For the text-containing cell, return its midpoint in (X, Y) coordinate format. 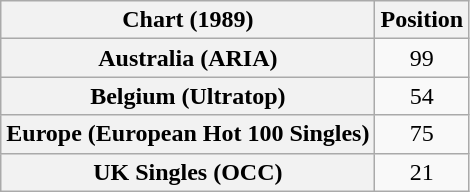
54 (422, 96)
Position (422, 20)
Chart (1989) (188, 20)
75 (422, 134)
Europe (European Hot 100 Singles) (188, 134)
21 (422, 172)
Belgium (Ultratop) (188, 96)
Australia (ARIA) (188, 58)
99 (422, 58)
UK Singles (OCC) (188, 172)
